From the cell containing the given text, extract its center point as (X, Y) coordinate. 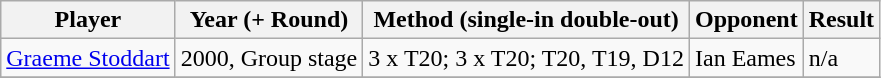
Ian Eames (746, 58)
3 x T20; 3 x T20; T20, T19, D12 (526, 58)
2000, Group stage (269, 58)
Graeme Stoddart (88, 58)
Opponent (746, 20)
Method (single-in double-out) (526, 20)
Player (88, 20)
Result (841, 20)
Year (+ Round) (269, 20)
n/a (841, 58)
